Find where the given text appears and provide that cell's center as (x, y) coordinate. 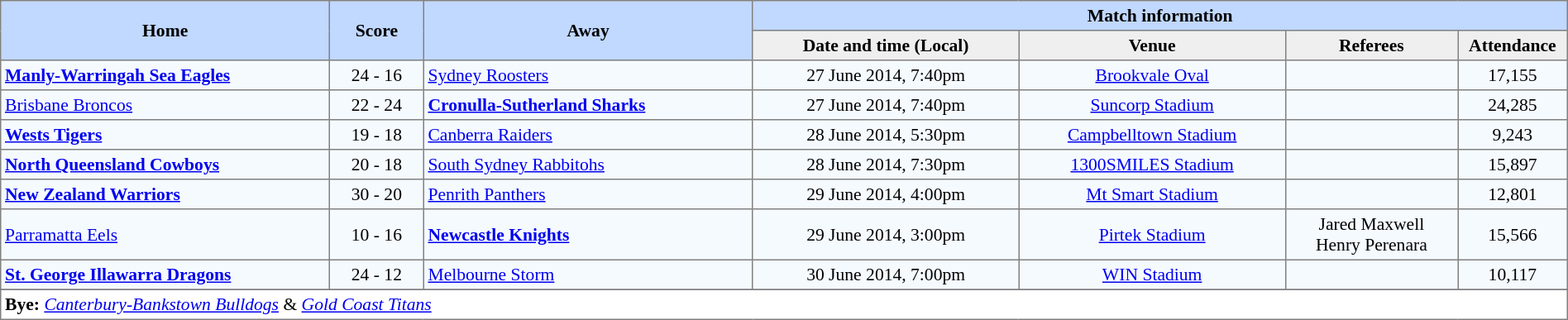
12,801 (1513, 194)
Pirtek Stadium (1152, 235)
1300SMILES Stadium (1152, 165)
Score (377, 31)
28 June 2014, 5:30pm (886, 135)
30 June 2014, 7:00pm (886, 275)
Campbelltown Stadium (1152, 135)
9,243 (1513, 135)
28 June 2014, 7:30pm (886, 165)
New Zealand Warriors (165, 194)
Brisbane Broncos (165, 105)
Sydney Roosters (588, 75)
Match information (1159, 16)
24 - 16 (377, 75)
Venue (1152, 45)
Wests Tigers (165, 135)
Away (588, 31)
Cronulla-Sutherland Sharks (588, 105)
15,566 (1513, 235)
17,155 (1513, 75)
10 - 16 (377, 235)
Newcastle Knights (588, 235)
20 - 18 (377, 165)
29 June 2014, 4:00pm (886, 194)
Brookvale Oval (1152, 75)
19 - 18 (377, 135)
15,897 (1513, 165)
Bye: Canterbury-Bankstown Bulldogs & Gold Coast Titans (784, 304)
North Queensland Cowboys (165, 165)
Suncorp Stadium (1152, 105)
29 June 2014, 3:00pm (886, 235)
Penrith Panthers (588, 194)
Melbourne Storm (588, 275)
22 - 24 (377, 105)
WIN Stadium (1152, 275)
24,285 (1513, 105)
St. George Illawarra Dragons (165, 275)
Canberra Raiders (588, 135)
24 - 12 (377, 275)
Mt Smart Stadium (1152, 194)
Date and time (Local) (886, 45)
Manly-Warringah Sea Eagles (165, 75)
Attendance (1513, 45)
Jared MaxwellHenry Perenara (1371, 235)
30 - 20 (377, 194)
Referees (1371, 45)
Parramatta Eels (165, 235)
South Sydney Rabbitohs (588, 165)
10,117 (1513, 275)
Home (165, 31)
